Locate the cell with the specified text and output its (X, Y) center coordinate. 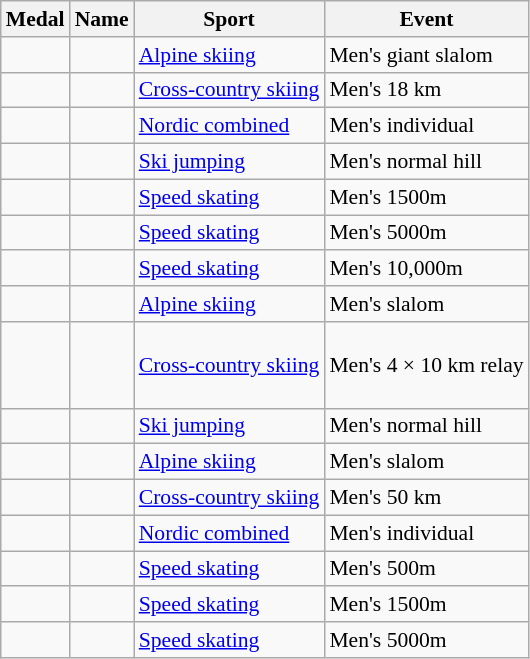
Medal (36, 19)
Name (102, 19)
Men's 10,000m (426, 269)
Men's 500m (426, 569)
Men's giant slalom (426, 55)
Event (426, 19)
Men's 50 km (426, 498)
Men's 4 × 10 km relay (426, 366)
Sport (230, 19)
Men's 18 km (426, 90)
